Locate the cell with the specified text and output its (X, Y) center coordinate. 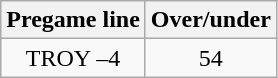
Pregame line (74, 20)
Over/under (210, 20)
54 (210, 58)
TROY –4 (74, 58)
